Identify which cell holds the provided text, then report its [x, y] central coordinate. 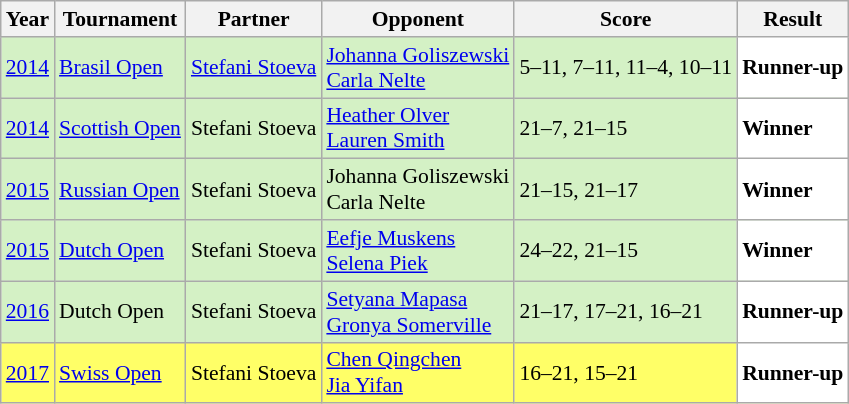
Eefje Muskens Selena Piek [418, 250]
Brasil Open [120, 68]
Swiss Open [120, 372]
Chen Qingchen Jia Yifan [418, 372]
16–21, 15–21 [626, 372]
2017 [28, 372]
5–11, 7–11, 11–4, 10–11 [626, 68]
21–7, 21–15 [626, 128]
Opponent [418, 19]
Partner [254, 19]
24–22, 21–15 [626, 250]
Setyana Mapasa Gronya Somerville [418, 312]
21–17, 17–21, 16–21 [626, 312]
21–15, 21–17 [626, 190]
Scottish Open [120, 128]
Year [28, 19]
Russian Open [120, 190]
2016 [28, 312]
Tournament [120, 19]
Score [626, 19]
Heather Olver Lauren Smith [418, 128]
Result [792, 19]
